For the text-containing cell, return its midpoint in [X, Y] coordinate format. 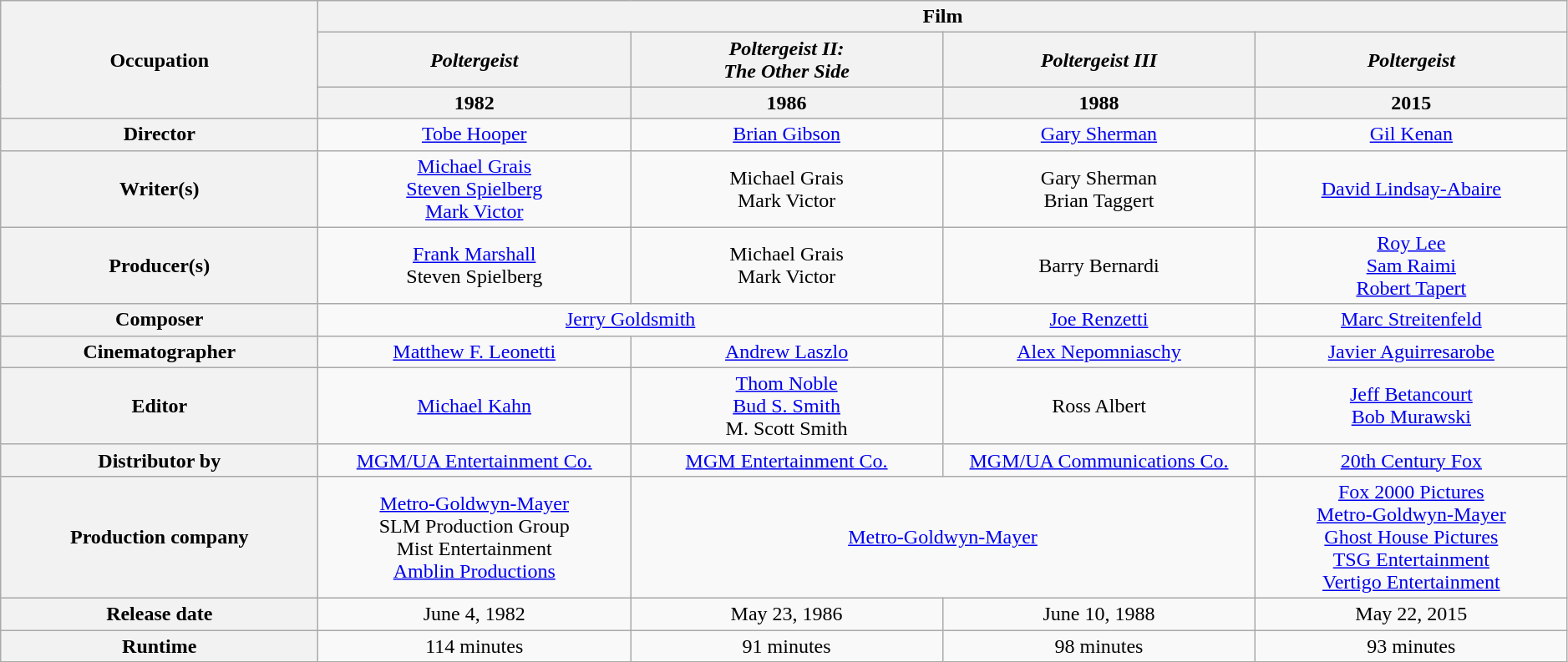
Metro-Goldwyn-MayerSLM Production GroupMist EntertainmentAmblin Productions [474, 537]
2015 [1411, 103]
MGM/UA Entertainment Co. [474, 460]
Alex Nepomniaschy [1099, 351]
Matthew F. Leonetti [474, 351]
May 22, 2015 [1411, 614]
Andrew Laszlo [787, 351]
Writer(s) [160, 189]
Producer(s) [160, 265]
Poltergeist III [1099, 60]
1982 [474, 103]
Metro-Goldwyn-Mayer [943, 537]
Release date [160, 614]
Ross Albert [1099, 406]
91 minutes [787, 645]
May 23, 1986 [787, 614]
Javier Aguirresarobe [1411, 351]
Jerry Goldsmith [631, 320]
Cinematographer [160, 351]
Editor [160, 406]
1988 [1099, 103]
Frank MarshallSteven Spielberg [474, 265]
Fox 2000 PicturesMetro-Goldwyn-MayerGhost House PicturesTSG EntertainmentVertigo Entertainment [1411, 537]
98 minutes [1099, 645]
MGM/UA Communications Co. [1099, 460]
Jeff BetancourtBob Murawski [1411, 406]
Michael Kahn [474, 406]
93 minutes [1411, 645]
Joe Renzetti [1099, 320]
114 minutes [474, 645]
Gil Kenan [1411, 134]
Distributor by [160, 460]
Production company [160, 537]
Gary Sherman [1099, 134]
Poltergeist II:The Other Side [787, 60]
Roy LeeSam RaimiRobert Tapert [1411, 265]
20th Century Fox [1411, 460]
Director [160, 134]
Brian Gibson [787, 134]
1986 [787, 103]
Tobe Hooper [474, 134]
David Lindsay-Abaire [1411, 189]
Michael GraisSteven SpielbergMark Victor [474, 189]
Marc Streitenfeld [1411, 320]
Occupation [160, 60]
Film [943, 17]
June 10, 1988 [1099, 614]
Barry Bernardi [1099, 265]
Runtime [160, 645]
June 4, 1982 [474, 614]
Gary ShermanBrian Taggert [1099, 189]
Thom NobleBud S. SmithM. Scott Smith [787, 406]
Composer [160, 320]
MGM Entertainment Co. [787, 460]
